For the text-containing cell, return its midpoint in [X, Y] coordinate format. 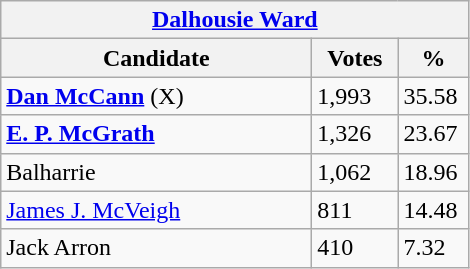
E. P. McGrath [156, 134]
7.32 [434, 248]
1,993 [355, 96]
Jack Arron [156, 248]
1,062 [355, 172]
% [434, 58]
18.96 [434, 172]
Dalhousie Ward [235, 20]
811 [355, 210]
Dan McCann (X) [156, 96]
James J. McVeigh [156, 210]
1,326 [355, 134]
35.58 [434, 96]
410 [355, 248]
Votes [355, 58]
14.48 [434, 210]
Balharrie [156, 172]
23.67 [434, 134]
Candidate [156, 58]
